Extract the [x, y] coordinate from the center of the cell holding the provided text.  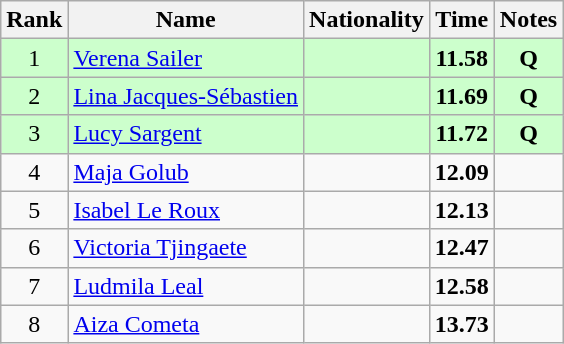
Nationality [367, 20]
12.58 [462, 286]
Maja Golub [186, 172]
11.58 [462, 58]
Rank [34, 20]
Aiza Cometa [186, 324]
Ludmila Leal [186, 286]
8 [34, 324]
3 [34, 134]
5 [34, 210]
4 [34, 172]
Victoria Tjingaete [186, 248]
Lucy Sargent [186, 134]
6 [34, 248]
Time [462, 20]
11.69 [462, 96]
Isabel Le Roux [186, 210]
12.47 [462, 248]
12.13 [462, 210]
Notes [528, 20]
Lina Jacques-Sébastien [186, 96]
12.09 [462, 172]
11.72 [462, 134]
Verena Sailer [186, 58]
13.73 [462, 324]
Name [186, 20]
7 [34, 286]
2 [34, 96]
1 [34, 58]
